Pinpoint the cell where the given text exists, returning its (X, Y) midpoint coordinate. 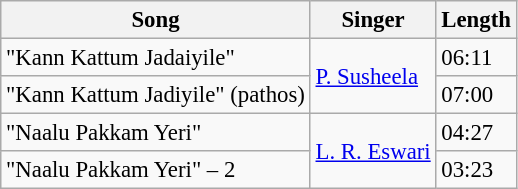
P. Susheela (373, 76)
Length (476, 20)
06:11 (476, 58)
Singer (373, 20)
"Kann Kattum Jadiyile" (pathos) (156, 95)
"Naalu Pakkam Yeri" – 2 (156, 170)
L. R. Eswari (373, 152)
04:27 (476, 133)
"Naalu Pakkam Yeri" (156, 133)
"Kann Kattum Jadaiyile" (156, 58)
07:00 (476, 95)
03:23 (476, 170)
Song (156, 20)
